Provide the (x, y) coordinate of the cell's center where the given text is located.  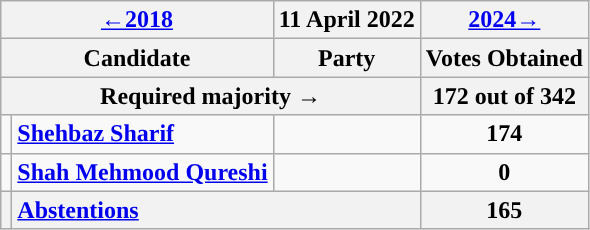
Abstentions (216, 210)
174 (504, 134)
165 (504, 210)
Required majority → (211, 96)
172 out of 342 (504, 96)
Shah Mehmood Qureshi (142, 172)
Candidate (137, 58)
←2018 (137, 20)
Party (346, 58)
11 April 2022 (346, 20)
2024→ (504, 20)
0 (504, 172)
Shehbaz Sharif (142, 134)
Votes Obtained (504, 58)
